For the text-containing cell, return its midpoint in [x, y] coordinate format. 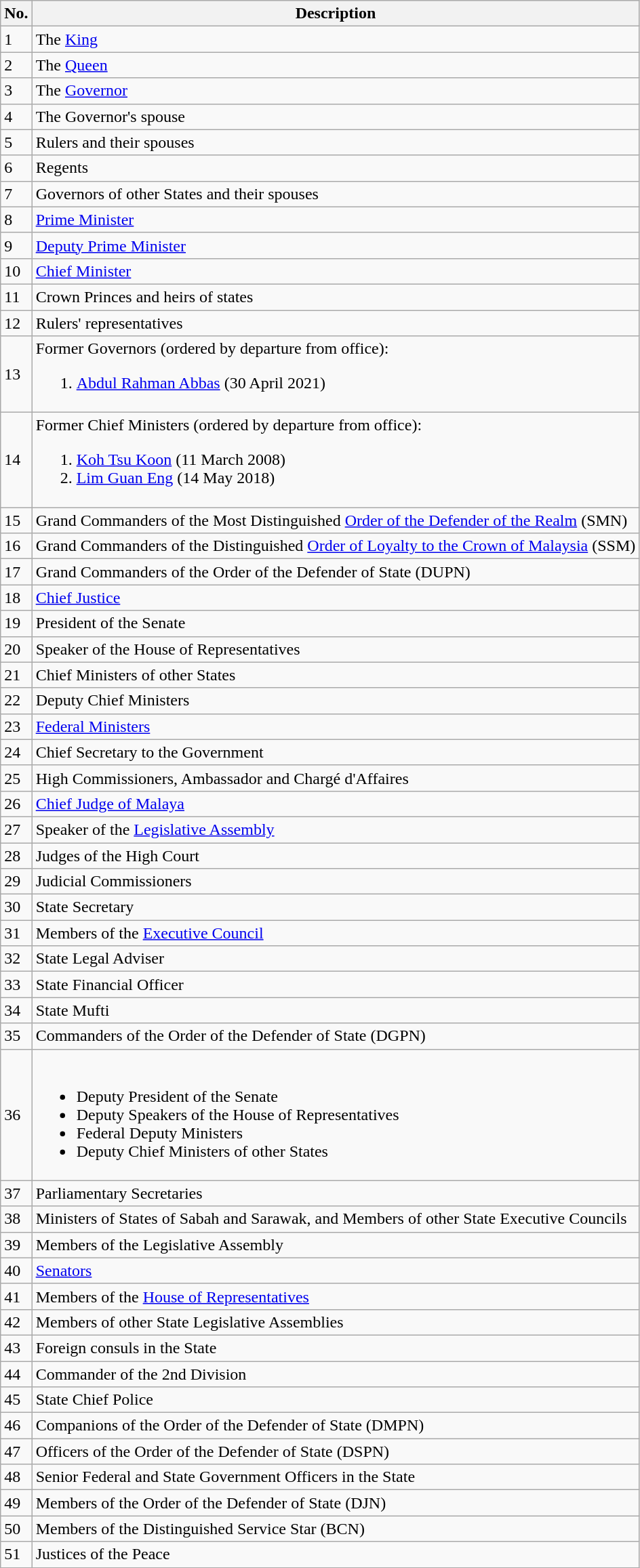
Chief Minister [336, 271]
Members of the Order of the Defender of State (DJN) [336, 1503]
State Legal Adviser [336, 959]
Grand Commanders of the Distinguished Order of Loyalty to the Crown of Malaysia (SSM) [336, 546]
Members of the Legislative Assembly [336, 1245]
Governors of other States and their spouses [336, 194]
Officers of the Order of the Defender of State (DSPN) [336, 1451]
Commander of the 2nd Division [336, 1374]
Speaker of the Legislative Assembly [336, 829]
State Chief Police [336, 1400]
Ministers of States of Sabah and Sarawak, and Members of other State Executive Councils [336, 1219]
State Secretary [336, 907]
11 [16, 297]
47 [16, 1451]
42 [16, 1322]
Judicial Commissioners [336, 882]
9 [16, 245]
7 [16, 194]
Foreign consuls in the State [336, 1348]
Commanders of the Order of the Defender of State (DGPN) [336, 1036]
49 [16, 1503]
12 [16, 323]
4 [16, 117]
Chief Secretary to the Government [336, 752]
23 [16, 726]
45 [16, 1400]
Senators [336, 1271]
Chief Judge of Malaya [336, 804]
Parliamentary Secretaries [336, 1193]
27 [16, 829]
48 [16, 1477]
Deputy Prime Minister [336, 245]
Deputy Chief Ministers [336, 701]
37 [16, 1193]
Former Chief Ministers (ordered by departure from office):Koh Tsu Koon (11 March 2008)Lim Guan Eng (14 May 2018) [336, 460]
44 [16, 1374]
40 [16, 1271]
Chief Ministers of other States [336, 675]
State Mufti [336, 1010]
14 [16, 460]
8 [16, 220]
6 [16, 168]
34 [16, 1010]
15 [16, 520]
High Commissioners, Ambassador and Chargé d'Affaires [336, 778]
46 [16, 1426]
5 [16, 142]
Former Governors (ordered by departure from office):Abdul Rahman Abbas (30 April 2021) [336, 374]
41 [16, 1296]
Companions of the Order of the Defender of State (DMPN) [336, 1426]
29 [16, 882]
Judges of the High Court [336, 856]
38 [16, 1219]
Chief Justice [336, 598]
28 [16, 856]
Prime Minister [336, 220]
State Financial Officer [336, 985]
The King [336, 39]
Members of other State Legislative Assemblies [336, 1322]
The Governor [336, 91]
Description [336, 14]
Regents [336, 168]
22 [16, 701]
26 [16, 804]
17 [16, 572]
30 [16, 907]
43 [16, 1348]
President of the Senate [336, 623]
24 [16, 752]
2 [16, 65]
21 [16, 675]
Senior Federal and State Government Officers in the State [336, 1477]
Crown Princes and heirs of states [336, 297]
39 [16, 1245]
Rulers and their spouses [336, 142]
51 [16, 1554]
35 [16, 1036]
13 [16, 374]
Rulers' representatives [336, 323]
16 [16, 546]
Federal Ministers [336, 726]
Members of the House of Representatives [336, 1296]
20 [16, 649]
25 [16, 778]
36 [16, 1115]
19 [16, 623]
31 [16, 933]
32 [16, 959]
50 [16, 1529]
Deputy President of the SenateDeputy Speakers of the House of RepresentativesFederal Deputy MinistersDeputy Chief Ministers of other States [336, 1115]
Members of the Distinguished Service Star (BCN) [336, 1529]
3 [16, 91]
No. [16, 14]
10 [16, 271]
Justices of the Peace [336, 1554]
18 [16, 598]
1 [16, 39]
The Queen [336, 65]
Grand Commanders of the Order of the Defender of State (DUPN) [336, 572]
Speaker of the House of Representatives [336, 649]
The Governor's spouse [336, 117]
Grand Commanders of the Most Distinguished Order of the Defender of the Realm (SMN) [336, 520]
Members of the Executive Council [336, 933]
33 [16, 985]
